Scan for the cell matching the given text and deliver its (X, Y) coordinate at center. 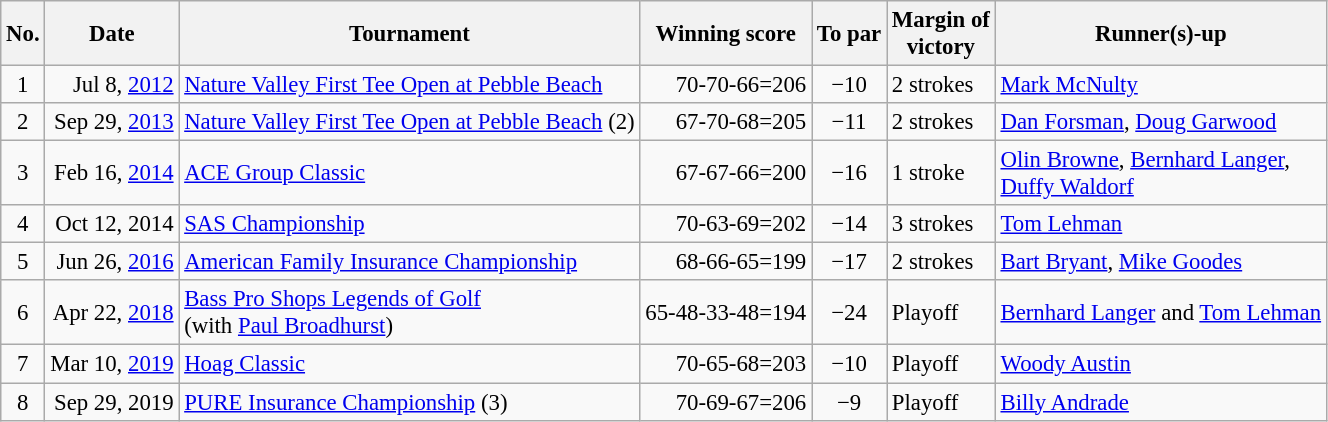
67-67-66=200 (726, 174)
−14 (850, 224)
Jul 8, 2012 (112, 85)
−24 (850, 312)
Dan Forsman, Doug Garwood (1160, 122)
7 (23, 364)
Feb 16, 2014 (112, 174)
1 (23, 85)
Sep 29, 2019 (112, 402)
70-65-68=203 (726, 364)
3 (23, 174)
Mar 10, 2019 (112, 364)
Bernhard Langer and Tom Lehman (1160, 312)
8 (23, 402)
Nature Valley First Tee Open at Pebble Beach (410, 85)
Winning score (726, 34)
6 (23, 312)
Nature Valley First Tee Open at Pebble Beach (2) (410, 122)
Bass Pro Shops Legends of Golf(with Paul Broadhurst) (410, 312)
Apr 22, 2018 (112, 312)
−9 (850, 402)
No. (23, 34)
Margin ofvictory (940, 34)
Billy Andrade (1160, 402)
−17 (850, 262)
Sep 29, 2013 (112, 122)
SAS Championship (410, 224)
Oct 12, 2014 (112, 224)
Bart Bryant, Mike Goodes (1160, 262)
Runner(s)-up (1160, 34)
4 (23, 224)
American Family Insurance Championship (410, 262)
PURE Insurance Championship (3) (410, 402)
5 (23, 262)
70-69-67=206 (726, 402)
Hoag Classic (410, 364)
To par (850, 34)
70-63-69=202 (726, 224)
2 (23, 122)
68-66-65=199 (726, 262)
Jun 26, 2016 (112, 262)
Olin Browne, Bernhard Langer, Duffy Waldorf (1160, 174)
1 stroke (940, 174)
Tournament (410, 34)
Woody Austin (1160, 364)
65-48-33-48=194 (726, 312)
Tom Lehman (1160, 224)
3 strokes (940, 224)
Date (112, 34)
−16 (850, 174)
ACE Group Classic (410, 174)
−11 (850, 122)
67-70-68=205 (726, 122)
Mark McNulty (1160, 85)
70-70-66=206 (726, 85)
